Return (X, Y) of the center of cell containing provided text 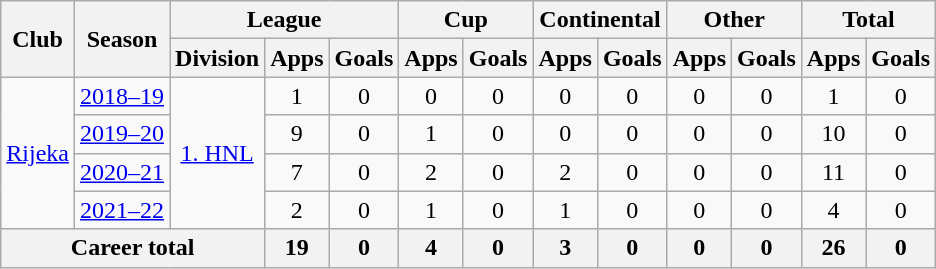
19 (297, 248)
2019–20 (122, 134)
Rijeka (38, 153)
Continental (600, 20)
2018–19 (122, 96)
10 (833, 134)
Division (218, 58)
Career total (133, 248)
1. HNL (218, 153)
Season (122, 39)
3 (565, 248)
11 (833, 172)
Club (38, 39)
2020–21 (122, 172)
2021–22 (122, 210)
7 (297, 172)
9 (297, 134)
Other (734, 20)
League (284, 20)
Total (868, 20)
26 (833, 248)
Cup (466, 20)
